From the cell containing the given text, extract its center point as [X, Y] coordinate. 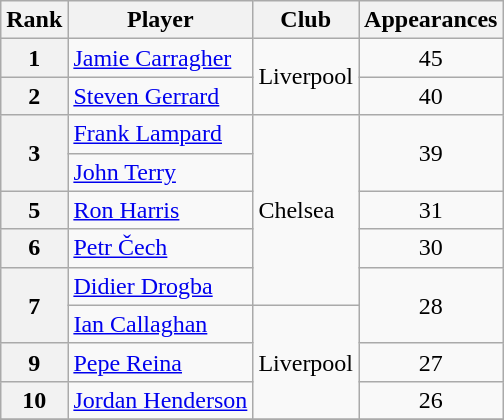
10 [34, 400]
Rank [34, 20]
Pepe Reina [160, 362]
26 [431, 400]
2 [34, 96]
Ron Harris [160, 210]
31 [431, 210]
7 [34, 305]
Didier Drogba [160, 286]
Petr Čech [160, 248]
28 [431, 305]
Club [306, 20]
Frank Lampard [160, 134]
Player [160, 20]
6 [34, 248]
27 [431, 362]
Jamie Carragher [160, 58]
Ian Callaghan [160, 324]
Jordan Henderson [160, 400]
3 [34, 153]
1 [34, 58]
30 [431, 248]
Steven Gerrard [160, 96]
5 [34, 210]
Appearances [431, 20]
John Terry [160, 172]
45 [431, 58]
39 [431, 153]
Chelsea [306, 210]
40 [431, 96]
9 [34, 362]
